For the text-containing cell, return its midpoint in [x, y] coordinate format. 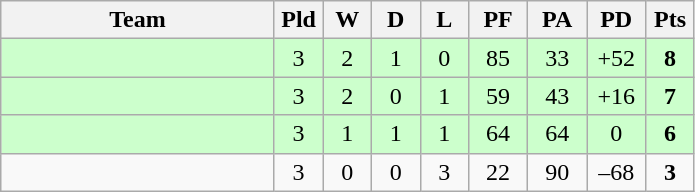
90 [558, 172]
33 [558, 58]
+52 [616, 58]
L [444, 20]
85 [498, 58]
Pld [298, 20]
–68 [616, 172]
6 [670, 134]
PF [498, 20]
8 [670, 58]
PD [616, 20]
+16 [616, 96]
22 [498, 172]
Team [138, 20]
PA [558, 20]
43 [558, 96]
W [348, 20]
Pts [670, 20]
59 [498, 96]
7 [670, 96]
D [396, 20]
